Return the [x, y] coordinate for the center point of the cell that contains the specified text.  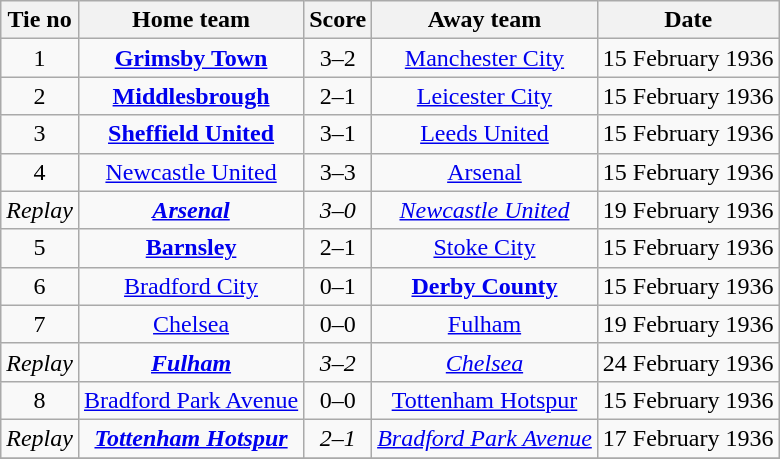
8 [40, 400]
3–1 [338, 134]
2 [40, 96]
Score [338, 20]
3–0 [338, 210]
Leicester City [485, 96]
17 February 1936 [688, 438]
Date [688, 20]
1 [40, 58]
Home team [190, 20]
3–3 [338, 172]
Sheffield United [190, 134]
7 [40, 324]
Derby County [485, 286]
5 [40, 248]
0–1 [338, 286]
Grimsby Town [190, 58]
Stoke City [485, 248]
Barnsley [190, 248]
4 [40, 172]
Away team [485, 20]
Leeds United [485, 134]
Middlesbrough [190, 96]
Manchester City [485, 58]
24 February 1936 [688, 362]
Tie no [40, 20]
6 [40, 286]
3 [40, 134]
Bradford City [190, 286]
